Extract the (x, y) coordinate from the center of the cell holding the provided text.  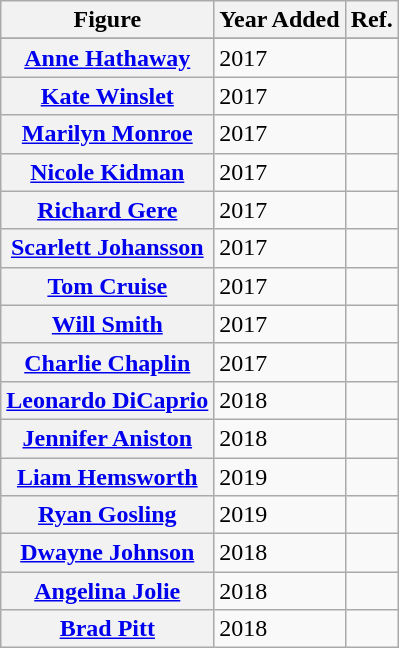
Tom Cruise (108, 286)
Liam Hemsworth (108, 477)
Marilyn Monroe (108, 134)
Scarlett Johansson (108, 248)
Year Added (280, 20)
Brad Pitt (108, 629)
Figure (108, 20)
Leonardo DiCaprio (108, 400)
Nicole Kidman (108, 172)
Anne Hathaway (108, 58)
Kate Winslet (108, 96)
Will Smith (108, 324)
Angelina Jolie (108, 591)
Richard Gere (108, 210)
Charlie Chaplin (108, 362)
Ref. (372, 20)
Ryan Gosling (108, 515)
Jennifer Aniston (108, 438)
Dwayne Johnson (108, 553)
